For the text-containing cell, return its midpoint in (x, y) coordinate format. 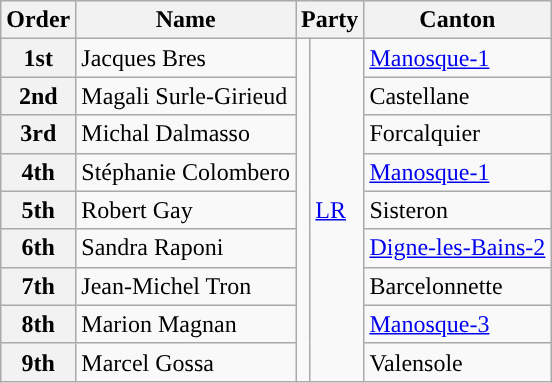
Magali Surle-Girieud (186, 96)
Barcelonnette (458, 286)
Jacques Bres (186, 58)
8th (38, 324)
LR (337, 210)
Valensole (458, 362)
Party (330, 20)
2nd (38, 96)
Forcalquier (458, 134)
9th (38, 362)
6th (38, 248)
Stéphanie Colombero (186, 172)
Manosque-3 (458, 324)
Order (38, 20)
3rd (38, 134)
Marion Magnan (186, 324)
Sisteron (458, 210)
Canton (458, 20)
Michal Dalmasso (186, 134)
Marcel Gossa (186, 362)
4th (38, 172)
Jean-Michel Tron (186, 286)
1st (38, 58)
5th (38, 210)
Sandra Raponi (186, 248)
Robert Gay (186, 210)
Digne-les-Bains-2 (458, 248)
Name (186, 20)
7th (38, 286)
Castellane (458, 96)
